Search for the cell housing the specified text and yield its (X, Y) center coordinate. 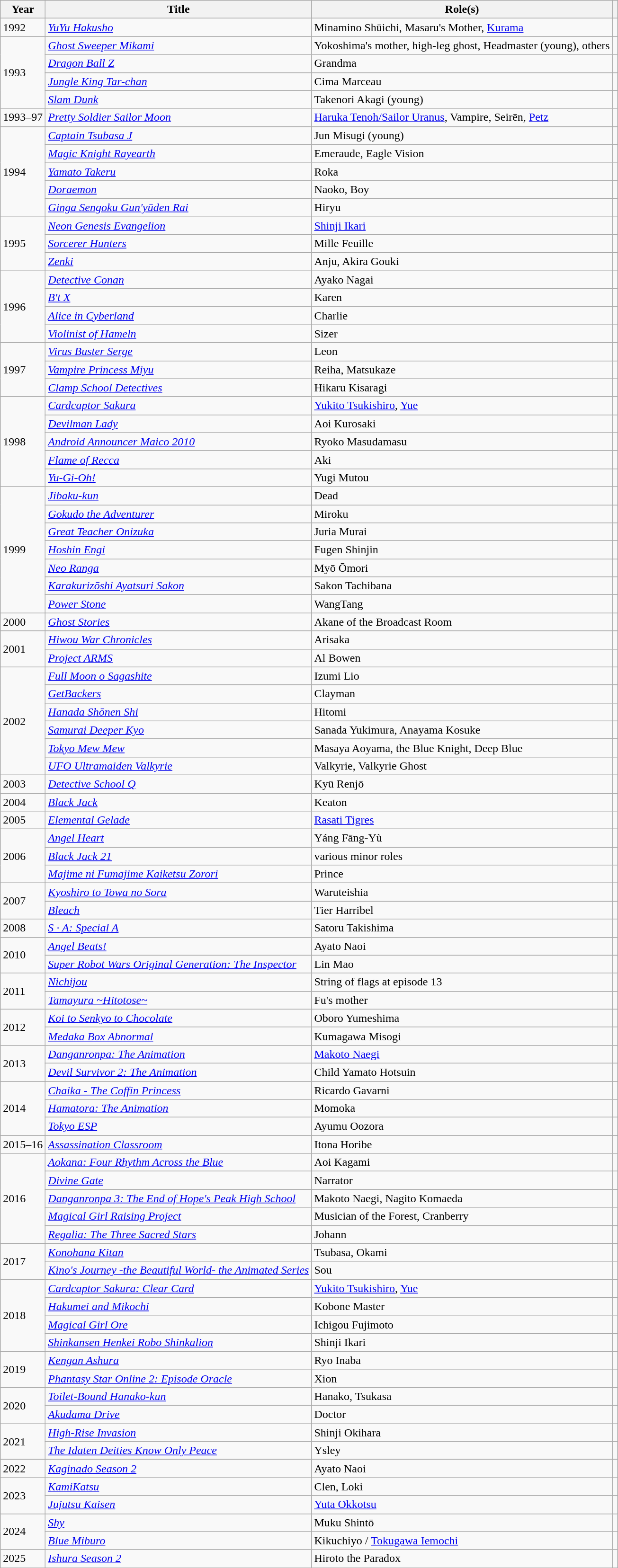
Cima Marceau (462, 81)
Hiryu (462, 207)
Nichijou (179, 982)
2012 (23, 1027)
Sakon Tachibana (462, 586)
Ysley (462, 1451)
Dragon Ball Z (179, 63)
Hiwou War Chronicles (179, 640)
Narrator (462, 1180)
2004 (23, 802)
Title (179, 9)
Hitomi (462, 712)
GetBackers (179, 694)
Aokana: Four Rhythm Across the Blue (179, 1162)
Grandma (462, 63)
Year (23, 9)
Angel Beats! (179, 946)
Roka (462, 171)
Magical Girl Raising Project (179, 1216)
Yokoshima's mother, high-leg ghost, Headmaster (young), others (462, 45)
Keaton (462, 802)
Rasati Tigres (462, 820)
Jungle King Tar-chan (179, 81)
2002 (23, 721)
Blue Miburo (179, 1541)
Role(s) (462, 9)
2001 (23, 649)
Ayako Nagai (462, 280)
Shinkansen Henkei Robo Shinkalion (179, 1342)
Yáng Fāng-Yù (462, 838)
2014 (23, 1108)
Kaginado Season 2 (179, 1469)
KamiKatsu (179, 1487)
Power Stone (179, 604)
Arisaka (462, 640)
Kengan Ashura (179, 1360)
Kino's Journey -the Beautiful World- the Animated Series (179, 1270)
1993 (23, 72)
1996 (23, 307)
1994 (23, 171)
Ghost Stories (179, 622)
Konohana Kitan (179, 1252)
2003 (23, 784)
Anju, Akira Gouki (462, 262)
various minor roles (462, 856)
2006 (23, 856)
Detective School Q (179, 784)
Leon (462, 352)
Phantasy Star Online 2: Episode Oracle (179, 1379)
Great Teacher Onizuka (179, 532)
Magic Knight Rayearth (179, 153)
2016 (23, 1198)
Reiha, Matsukaze (462, 370)
Doctor (462, 1415)
Haruka Tenoh/Sailor Uranus, Vampire, Seirēn, Petz (462, 117)
2007 (23, 901)
Ricardo Gavarni (462, 1090)
2023 (23, 1496)
Prince (462, 874)
Elemental Gelade (179, 820)
Toilet-Bound Hanako-kun (179, 1397)
2019 (23, 1369)
Sizer (462, 334)
Izumi Lio (462, 676)
Muku Shintō (462, 1523)
Fu's mother (462, 1000)
UFO Ultramaiden Valkyrie (179, 766)
Akane of the Broadcast Room (462, 622)
Musician of the Forest, Cranberry (462, 1216)
Cardcaptor Sakura: Clear Card (179, 1288)
Hoshin Engi (179, 550)
2011 (23, 991)
1998 (23, 442)
Clayman (462, 694)
Flame of Recca (179, 460)
Doraemon (179, 189)
1999 (23, 549)
Lin Mao (462, 964)
Hiroto the Paradox (462, 1559)
1997 (23, 370)
Alice in Cyberland (179, 316)
2008 (23, 928)
Tamayura ~Hitotose~ (179, 1000)
Charlie (462, 316)
Tokyo Mew Mew (179, 748)
Miroku (462, 514)
Yamato Takeru (179, 171)
Koi to Senkyo to Chocolate (179, 1018)
Project ARMS (179, 658)
Assassination Classroom (179, 1144)
Mille Feuille (462, 244)
Satoru Takishima (462, 928)
Jibaku-kun (179, 496)
Johann (462, 1234)
Captain Tsubasa J (179, 135)
Super Robot Wars Original Generation: The Inspector (179, 964)
B't X (179, 298)
Divine Gate (179, 1180)
Sanada Yukimura, Anayama Kosuke (462, 730)
Danganronpa 3: The End of Hope's Peak High School (179, 1198)
2017 (23, 1261)
Violinist of Hameln (179, 334)
1992 (23, 27)
Emeraude, Eagle Vision (462, 153)
Detective Conan (179, 280)
2015–16 (23, 1144)
Devil Survivor 2: The Animation (179, 1072)
Aoi Kagami (462, 1162)
Makoto Naegi (462, 1054)
Itona Horibe (462, 1144)
Aki (462, 460)
Valkyrie, Valkyrie Ghost (462, 766)
Android Announcer Maico 2010 (179, 442)
Jun Misugi (young) (462, 135)
Masaya Aoyama, the Blue Knight, Deep Blue (462, 748)
Ryoko Masudamasu (462, 442)
Pretty Soldier Sailor Moon (179, 117)
Zenki (179, 262)
2025 (23, 1559)
Akudama Drive (179, 1415)
Shinji Okihara (462, 1433)
2000 (23, 622)
2021 (23, 1442)
1993–97 (23, 117)
High-Rise Invasion (179, 1433)
WangTang (462, 604)
Vampire Princess Miyu (179, 370)
Ichigou Fujimoto (462, 1324)
Oboro Yumeshima (462, 1018)
Clamp School Detectives (179, 388)
Al Bowen (462, 658)
Tier Harribel (462, 910)
Slam Dunk (179, 99)
Ayumu Oozora (462, 1126)
Makoto Naegi, Nagito Komaeda (462, 1198)
Kobone Master (462, 1306)
Magical Girl Ore (179, 1324)
Naoko, Boy (462, 189)
Virus Buster Serge (179, 352)
Neon Genesis Evangelion (179, 226)
2005 (23, 820)
Bleach (179, 910)
Danganronpa: The Animation (179, 1054)
Tokyo ESP (179, 1126)
Black Jack (179, 802)
Jujutsu Kaisen (179, 1505)
Sou (462, 1270)
Karen (462, 298)
2020 (23, 1406)
Black Jack 21 (179, 856)
Aoi Kurosaki (462, 424)
Ishura Season 2 (179, 1559)
Chaika - The Coffin Princess (179, 1090)
Tsubasa, Okami (462, 1252)
Yuta Okkotsu (462, 1505)
Cardcaptor Sakura (179, 406)
Angel Heart (179, 838)
Clen, Loki (462, 1487)
Kyū Renjō (462, 784)
Devilman Lady (179, 424)
2018 (23, 1315)
Neo Ranga (179, 568)
Full Moon o Sagashite (179, 676)
String of flags at episode 13 (462, 982)
Shy (179, 1523)
2010 (23, 955)
Child Yamato Hotsuin (462, 1072)
Fugen Shinjin (462, 550)
Takenori Akagi (young) (462, 99)
Dead (462, 496)
Karakurizōshi Ayatsuri Sakon (179, 586)
Regalia: The Three Sacred Stars (179, 1234)
Hakumei and Mikochi (179, 1306)
Hanada Shōnen Shi (179, 712)
Ryo Inaba (462, 1360)
Juria Murai (462, 532)
Hamatora: The Animation (179, 1108)
Samurai Deeper Kyo (179, 730)
Hikaru Kisaragi (462, 388)
Myō Ōmori (462, 568)
1995 (23, 244)
Gokudo the Adventurer (179, 514)
Ghost Sweeper Mikami (179, 45)
Ginga Sengoku Gun'yūden Rai (179, 207)
Minamino Shūichi, Masaru's Mother, Kurama (462, 27)
Yu-Gi-Oh! (179, 478)
YuYu Hakusho (179, 27)
Yugi Mutou (462, 478)
2024 (23, 1532)
2022 (23, 1469)
S · A: Special A (179, 928)
Sorcerer Hunters (179, 244)
The Idaten Deities Know Only Peace (179, 1451)
Medaka Box Abnormal (179, 1036)
Waruteishia (462, 892)
Majime ni Fumajime Kaiketsu Zorori (179, 874)
2013 (23, 1063)
Kikuchiyo / Tokugawa Iemochi (462, 1541)
Momoka (462, 1108)
Kyoshiro to Towa no Sora (179, 892)
Hanako, Tsukasa (462, 1397)
Kumagawa Misogi (462, 1036)
Xion (462, 1379)
